For the text-containing cell, return its midpoint in (x, y) coordinate format. 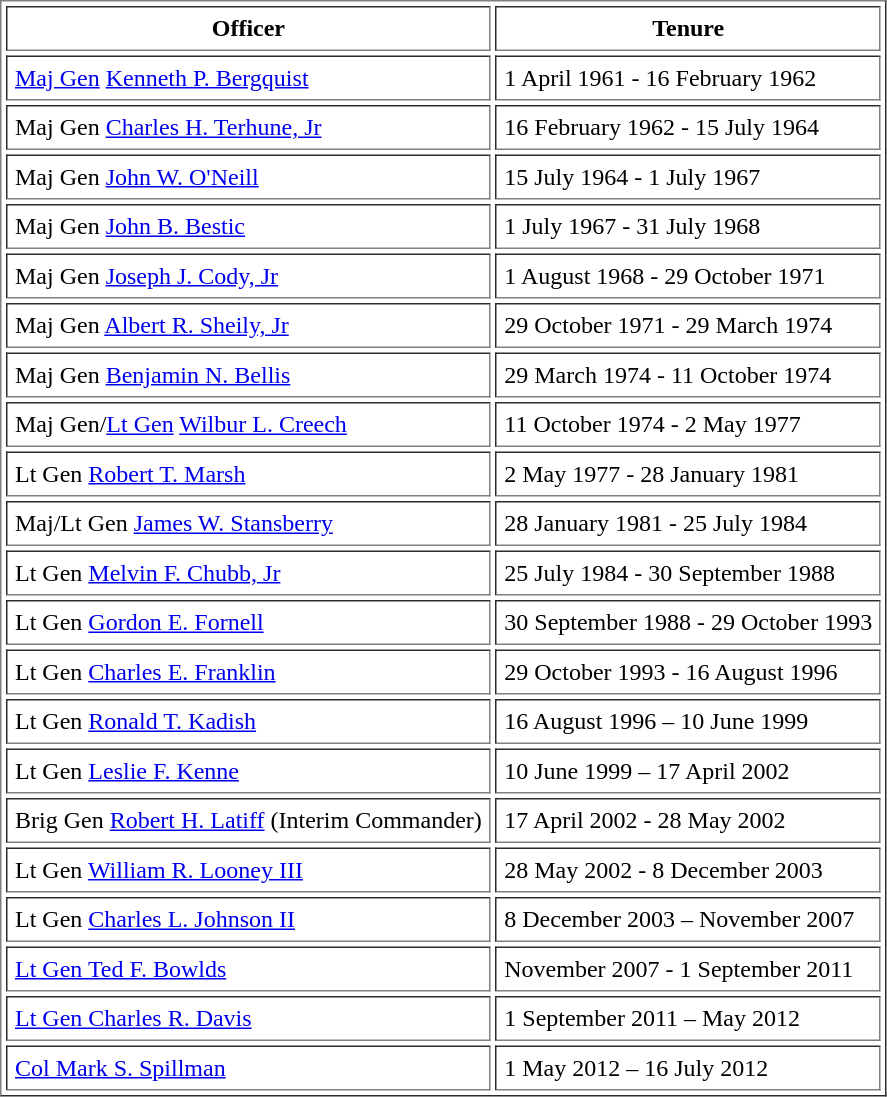
10 June 1999 – 17 April 2002 (688, 770)
15 July 1964 - 1 July 1967 (688, 176)
Lt Gen Ted F. Bowlds (248, 968)
Maj Gen/Lt Gen Wilbur L. Creech (248, 424)
Lt Gen Charles L. Johnson II (248, 920)
Lt Gen Charles E. Franklin (248, 672)
25 July 1984 - 30 September 1988 (688, 572)
16 August 1996 – 10 June 1999 (688, 722)
Lt Gen Leslie F. Kenne (248, 770)
29 March 1974 - 11 October 1974 (688, 374)
Officer (248, 28)
1 May 2012 – 16 July 2012 (688, 1068)
29 October 1971 - 29 March 1974 (688, 326)
2 May 1977 - 28 January 1981 (688, 474)
1 April 1961 - 16 February 1962 (688, 78)
Col Mark S. Spillman (248, 1068)
Brig Gen Robert H. Latiff (Interim Commander) (248, 820)
17 April 2002 - 28 May 2002 (688, 820)
16 February 1962 - 15 July 1964 (688, 128)
30 September 1988 - 29 October 1993 (688, 622)
Maj Gen John W. O'Neill (248, 176)
Maj Gen Joseph J. Cody, Jr (248, 276)
Maj Gen Benjamin N. Bellis (248, 374)
Lt Gen William R. Looney III (248, 870)
Maj Gen John B. Bestic (248, 226)
Lt Gen Melvin F. Chubb, Jr (248, 572)
Maj Gen Kenneth P. Bergquist (248, 78)
11 October 1974 - 2 May 1977 (688, 424)
Maj/Lt Gen James W. Stansberry (248, 524)
1 September 2011 – May 2012 (688, 1018)
28 January 1981 - 25 July 1984 (688, 524)
November 2007 - 1 September 2011 (688, 968)
Lt Gen Ronald T. Kadish (248, 722)
8 December 2003 – November 2007 (688, 920)
Lt Gen Gordon E. Fornell (248, 622)
Lt Gen Charles R. Davis (248, 1018)
1 July 1967 - 31 July 1968 (688, 226)
Lt Gen Robert T. Marsh (248, 474)
28 May 2002 - 8 December 2003 (688, 870)
1 August 1968 - 29 October 1971 (688, 276)
Maj Gen Albert R. Sheily, Jr (248, 326)
Maj Gen Charles H. Terhune, Jr (248, 128)
29 October 1993 - 16 August 1996 (688, 672)
Tenure (688, 28)
